Provide the [X, Y] coordinate of the cell's center where the given text is located.  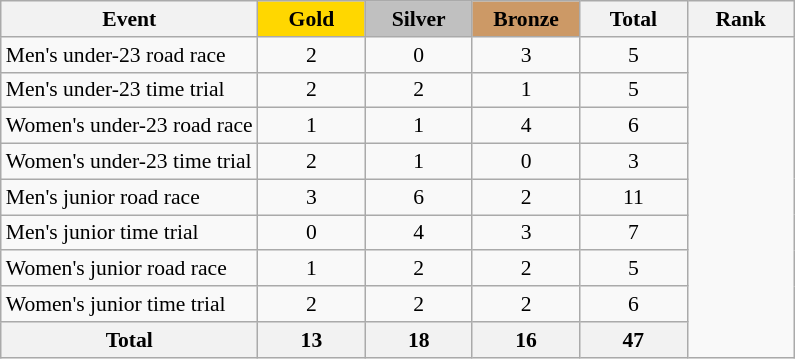
Event [130, 19]
Bronze [526, 19]
Women's under-23 time trial [130, 162]
Women's junior road race [130, 269]
Women's under-23 road race [130, 126]
Silver [418, 19]
Gold [312, 19]
11 [634, 197]
18 [418, 340]
Men's junior time trial [130, 233]
Men's junior road race [130, 197]
7 [634, 233]
16 [526, 340]
Women's junior time trial [130, 304]
Men's under-23 road race [130, 55]
Men's under-23 time trial [130, 90]
13 [312, 340]
47 [634, 340]
Rank [740, 19]
